For the text-containing cell, return its midpoint in [x, y] coordinate format. 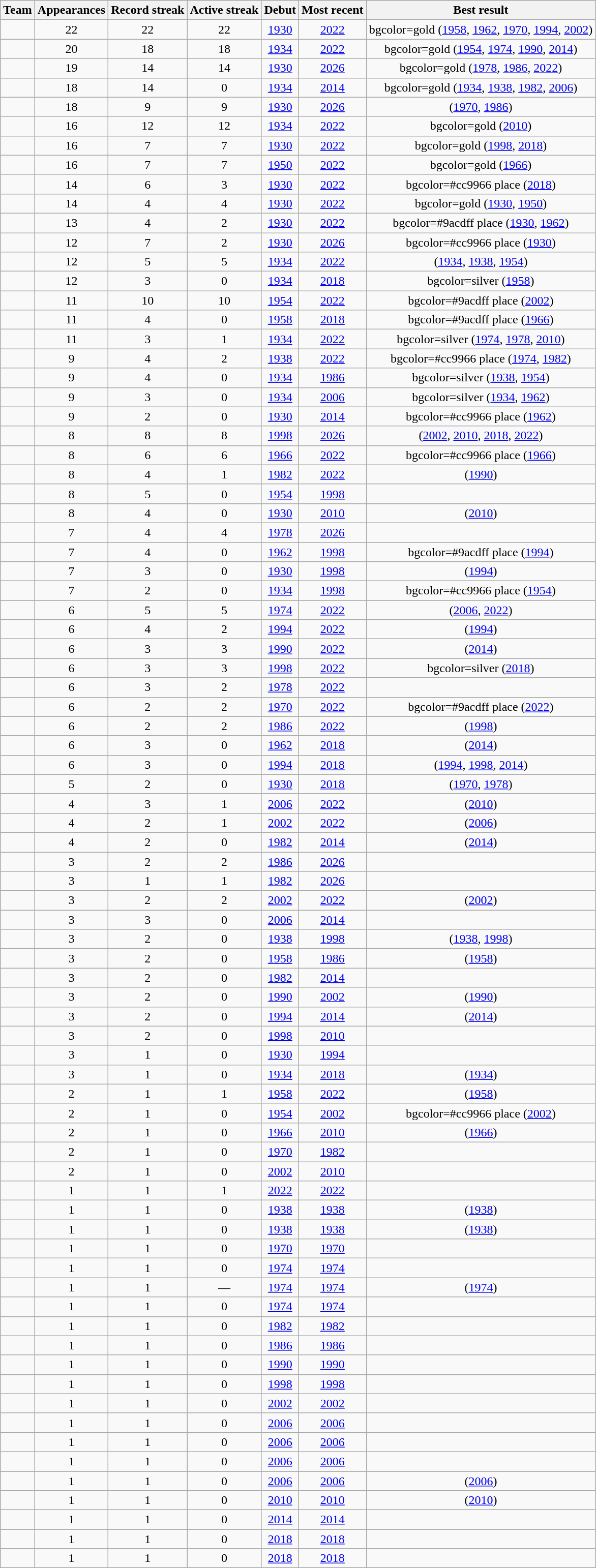
bgcolor=#9acdff place (1994) [481, 552]
bgcolor=#cc9966 place (1954) [481, 591]
Best result [481, 10]
Record streak [147, 10]
(2002) [481, 900]
bgcolor=gold (1954, 1974, 1990, 2014) [481, 49]
bgcolor=silver (1974, 1978, 2010) [481, 339]
(1970, 1986) [481, 107]
bgcolor=silver (2018) [481, 668]
(1934) [481, 1074]
(1938, 1998) [481, 939]
(1970, 1978) [481, 784]
bgcolor=gold (2010) [481, 126]
(1934, 1938, 1954) [481, 262]
(1998) [481, 726]
Team [18, 10]
bgcolor=silver (1938, 1954) [481, 378]
bgcolor=#9acdff place (2002) [481, 300]
(2002, 2010, 2018, 2022) [481, 436]
bgcolor=gold (1998, 2018) [481, 145]
Active streak [224, 10]
1950 [280, 165]
bgcolor=#cc9966 place (1962) [481, 416]
bgcolor=gold (1966) [481, 165]
(1994, 1998, 2014) [481, 765]
— [224, 1287]
20 [71, 49]
bgcolor=#9acdff place (1930, 1962) [481, 223]
(2006, 2022) [481, 610]
bgcolor=gold (1958, 1962, 1970, 1994, 2002) [481, 29]
(1966) [481, 1132]
Most recent [333, 10]
(1974) [481, 1287]
19 [71, 68]
bgcolor=#9acdff place (2022) [481, 707]
bgcolor=#cc9966 place (1966) [481, 455]
bgcolor=#cc9966 place (2002) [481, 1113]
bgcolor=silver (1958) [481, 281]
bgcolor=gold (1934, 1938, 1982, 2006) [481, 87]
bgcolor=#cc9966 place (1930) [481, 243]
bgcolor=#9acdff place (1966) [481, 320]
Appearances [71, 10]
Debut [280, 10]
bgcolor=#cc9966 place (1974, 1982) [481, 358]
bgcolor=silver (1934, 1962) [481, 397]
bgcolor=gold (1930, 1950) [481, 203]
13 [71, 223]
bgcolor=gold (1978, 1986, 2022) [481, 68]
bgcolor=#cc9966 place (2018) [481, 184]
